Detect which cell encompasses the target text, then output its [X, Y] center coordinate. 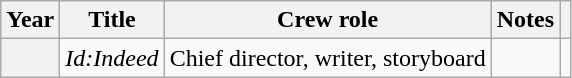
Year [30, 20]
Title [112, 20]
Id:Indeed [112, 58]
Notes [525, 20]
Chief director, writer, storyboard [328, 58]
Crew role [328, 20]
